For the text-containing cell, return its midpoint in (x, y) coordinate format. 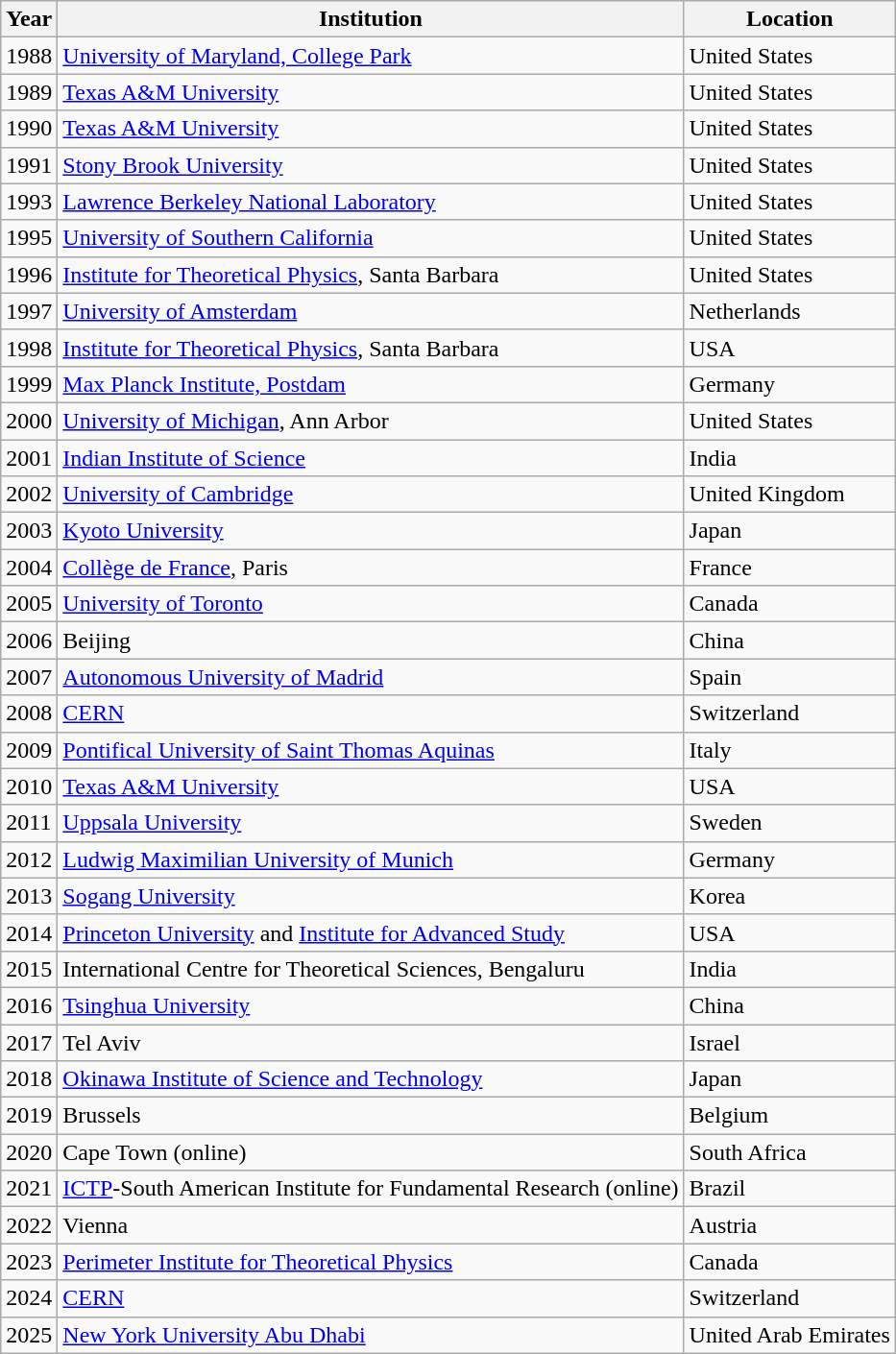
1993 (29, 202)
University of Cambridge (371, 495)
New York University Abu Dhabi (371, 1335)
Indian Institute of Science (371, 458)
Israel (789, 1042)
1991 (29, 165)
2001 (29, 458)
2004 (29, 568)
Brazil (789, 1189)
2016 (29, 1005)
Tel Aviv (371, 1042)
1996 (29, 275)
University of Maryland, College Park (371, 56)
1989 (29, 92)
Netherlands (789, 311)
Ludwig Maximilian University of Munich (371, 859)
2003 (29, 531)
ICTP-South American Institute for Fundamental Research (online) (371, 1189)
Pontifical University of Saint Thomas Aquinas (371, 750)
2019 (29, 1116)
2002 (29, 495)
University of Michigan, Ann Arbor (371, 421)
United Arab Emirates (789, 1335)
Year (29, 19)
2018 (29, 1079)
1999 (29, 384)
Brussels (371, 1116)
Vienna (371, 1225)
University of Southern California (371, 238)
Uppsala University (371, 823)
University of Toronto (371, 604)
Spain (789, 677)
Princeton University and Institute for Advanced Study (371, 932)
Sweden (789, 823)
2022 (29, 1225)
2023 (29, 1262)
2013 (29, 896)
1995 (29, 238)
2014 (29, 932)
2007 (29, 677)
Institution (371, 19)
South Africa (789, 1152)
2017 (29, 1042)
Tsinghua University (371, 1005)
Okinawa Institute of Science and Technology (371, 1079)
France (789, 568)
International Centre for Theoretical Sciences, Bengaluru (371, 969)
Italy (789, 750)
2015 (29, 969)
1988 (29, 56)
1990 (29, 129)
2011 (29, 823)
2006 (29, 641)
Sogang University (371, 896)
Max Planck Institute, Postdam (371, 384)
2025 (29, 1335)
Korea (789, 896)
Belgium (789, 1116)
Beijing (371, 641)
2012 (29, 859)
Cape Town (online) (371, 1152)
Autonomous University of Madrid (371, 677)
1998 (29, 348)
Austria (789, 1225)
Collège de France, Paris (371, 568)
Perimeter Institute for Theoretical Physics (371, 1262)
2021 (29, 1189)
Kyoto University (371, 531)
2000 (29, 421)
1997 (29, 311)
2024 (29, 1298)
Stony Brook University (371, 165)
Location (789, 19)
2020 (29, 1152)
2010 (29, 786)
United Kingdom (789, 495)
2009 (29, 750)
2005 (29, 604)
2008 (29, 713)
University of Amsterdam (371, 311)
Lawrence Berkeley National Laboratory (371, 202)
